Find where the given text appears and provide that cell's center as (X, Y) coordinate. 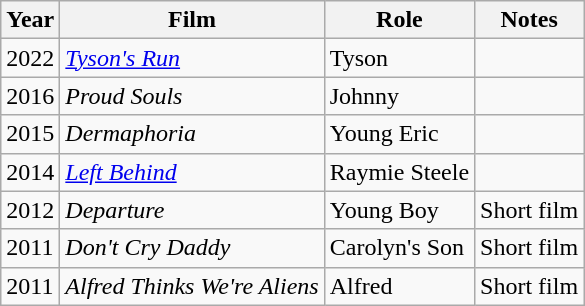
Dermaphoria (192, 134)
Raymie Steele (399, 172)
Young Boy (399, 210)
2014 (30, 172)
2012 (30, 210)
Year (30, 20)
Departure (192, 210)
Johnny (399, 96)
2015 (30, 134)
2016 (30, 96)
Alfred Thinks We're Aliens (192, 286)
Film (192, 20)
Young Eric (399, 134)
Role (399, 20)
Carolyn's Son (399, 248)
Don't Cry Daddy (192, 248)
Tyson's Run (192, 58)
Tyson (399, 58)
Notes (530, 20)
2022 (30, 58)
Alfred (399, 286)
Proud Souls (192, 96)
Left Behind (192, 172)
